Identify which cell holds the provided text, then report its (x, y) central coordinate. 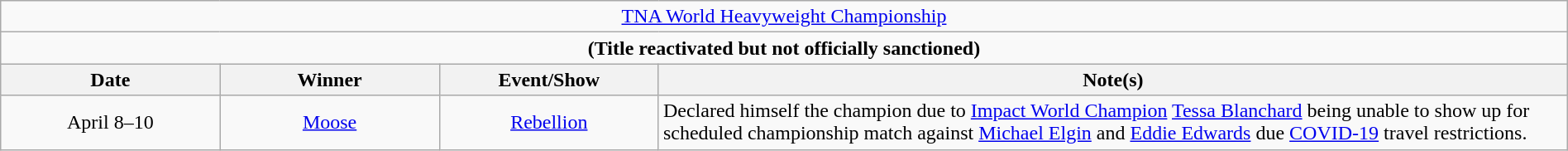
Event/Show (549, 80)
April 8–10 (111, 123)
Winner (329, 80)
Note(s) (1113, 80)
(Title reactivated but not officially sanctioned) (784, 48)
Rebellion (549, 123)
TNA World Heavyweight Championship (784, 17)
Date (111, 80)
Moose (329, 123)
